From the cell containing the given text, extract its center point as (X, Y) coordinate. 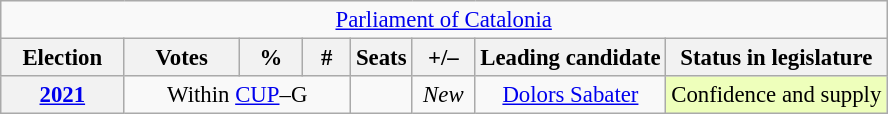
Status in legislature (776, 58)
Dolors Sabater (570, 95)
% (270, 58)
Election (62, 58)
Votes (182, 58)
Confidence and supply (776, 95)
Seats (382, 58)
Within CUP–G (238, 95)
+/– (444, 58)
New (444, 95)
2021 (62, 95)
Parliament of Catalonia (444, 20)
# (327, 58)
Leading candidate (570, 58)
